Identify which cell holds the provided text, then report its (x, y) central coordinate. 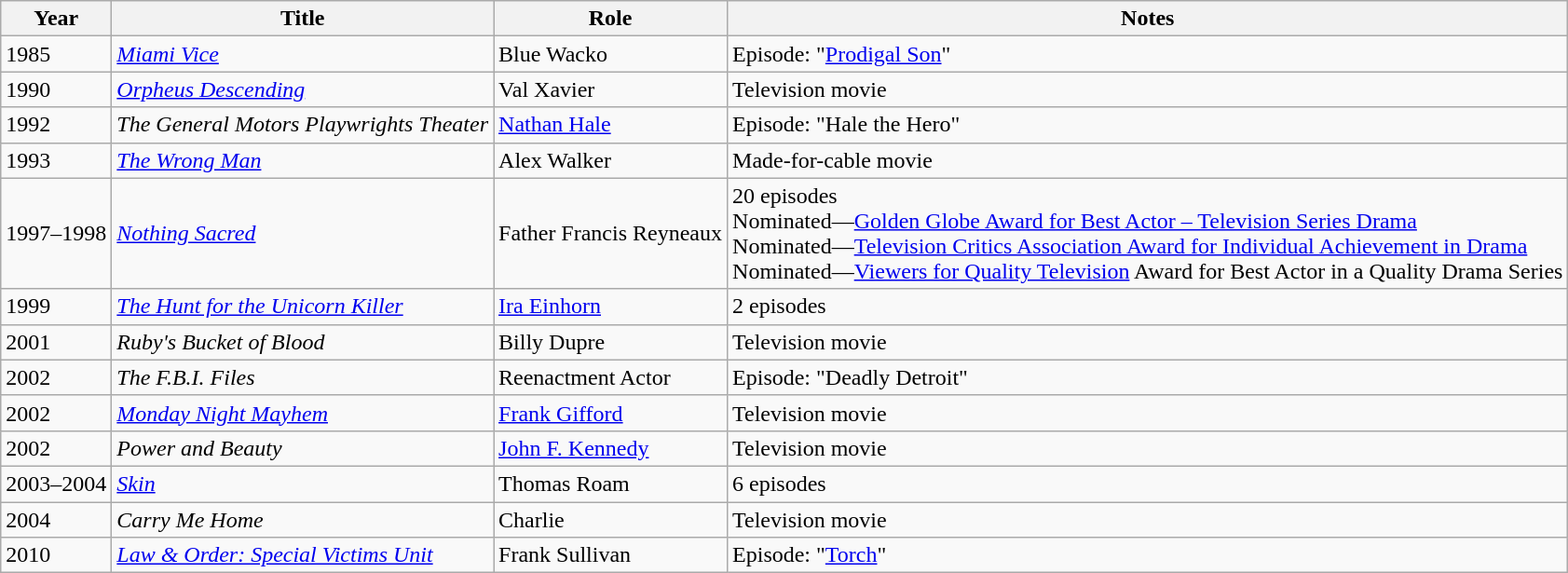
Thomas Roam (611, 484)
2 episodes (1148, 307)
2001 (56, 342)
Episode: "Deadly Detroit" (1148, 377)
Carry Me Home (303, 519)
1993 (56, 160)
Made-for-cable movie (1148, 160)
1990 (56, 89)
Alex Walker (611, 160)
Episode: "Hale the Hero" (1148, 125)
6 episodes (1148, 484)
Year (56, 19)
Ira Einhorn (611, 307)
Miami Vice (303, 54)
John F. Kennedy (611, 448)
Val Xavier (611, 89)
Charlie (611, 519)
Nothing Sacred (303, 233)
Notes (1148, 19)
Orpheus Descending (303, 89)
1992 (56, 125)
Title (303, 19)
Ruby's Bucket of Blood (303, 342)
1985 (56, 54)
1999 (56, 307)
Reenactment Actor (611, 377)
The General Motors Playwrights Theater (303, 125)
2004 (56, 519)
The Wrong Man (303, 160)
Blue Wacko (611, 54)
Role (611, 19)
Frank Sullivan (611, 555)
Skin (303, 484)
Power and Beauty (303, 448)
Episode: "Prodigal Son" (1148, 54)
2003–2004 (56, 484)
Episode: "Torch" (1148, 555)
The Hunt for the Unicorn Killer (303, 307)
Father Francis Reyneaux (611, 233)
Law & Order: Special Victims Unit (303, 555)
1997–1998 (56, 233)
Frank Gifford (611, 413)
Nathan Hale (611, 125)
2010 (56, 555)
Monday Night Mayhem (303, 413)
Billy Dupre (611, 342)
The F.B.I. Files (303, 377)
